Scan for the cell matching the given text and deliver its (x, y) coordinate at center. 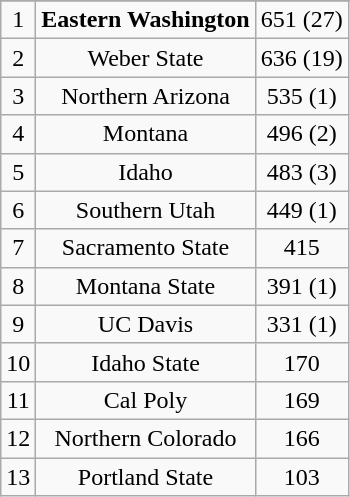
651 (27) (302, 20)
3 (18, 96)
2 (18, 58)
449 (1) (302, 210)
13 (18, 477)
Southern Utah (146, 210)
10 (18, 362)
5 (18, 172)
496 (2) (302, 134)
Sacramento State (146, 248)
535 (1) (302, 96)
12 (18, 438)
166 (302, 438)
6 (18, 210)
Weber State (146, 58)
331 (1) (302, 324)
1 (18, 20)
Montana State (146, 286)
103 (302, 477)
415 (302, 248)
9 (18, 324)
Eastern Washington (146, 20)
169 (302, 400)
7 (18, 248)
Portland State (146, 477)
483 (3) (302, 172)
170 (302, 362)
8 (18, 286)
11 (18, 400)
Idaho (146, 172)
636 (19) (302, 58)
UC Davis (146, 324)
Idaho State (146, 362)
Northern Colorado (146, 438)
391 (1) (302, 286)
Montana (146, 134)
4 (18, 134)
Northern Arizona (146, 96)
Cal Poly (146, 400)
